Provide the (x, y) coordinate of the cell's center where the given text is located.  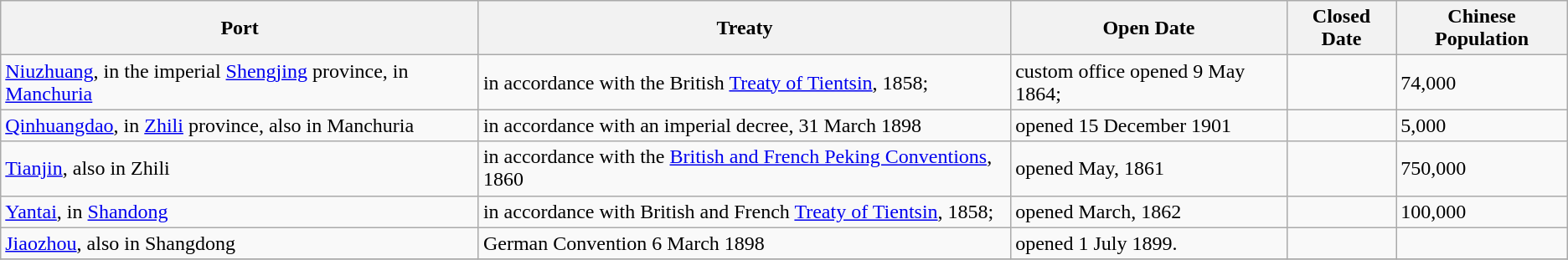
Closed Date (1342, 28)
Open Date (1149, 28)
opened March, 1862 (1149, 212)
Treaty (744, 28)
in accordance with British and French Treaty of Tientsin, 1858; (744, 212)
Yantai, in Shandong (240, 212)
Qinhuangdao, in Zhili province, also in Manchuria (240, 125)
opened May, 1861 (1149, 169)
100,000 (1482, 212)
opened 15 December 1901 (1149, 125)
Jiaozhou, also in Shangdong (240, 243)
Chinese Population (1482, 28)
in accordance with an imperial decree, 31 March 1898 (744, 125)
750,000 (1482, 169)
5,000 (1482, 125)
Tianjin, also in Zhili (240, 169)
opened 1 July 1899. (1149, 243)
74,000 (1482, 82)
German Convention 6 March 1898 (744, 243)
custom office opened 9 May 1864; (1149, 82)
Niuzhuang, in the imperial Shengjing province, in Manchuria (240, 82)
in accordance with the British Treaty of Tientsin, 1858; (744, 82)
Port (240, 28)
in accordance with the British and French Peking Conventions, 1860 (744, 169)
